For the text-containing cell, return its midpoint in [x, y] coordinate format. 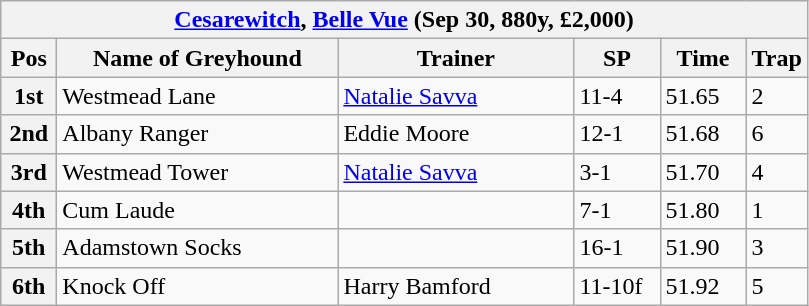
1 [776, 210]
Cum Laude [198, 210]
2 [776, 96]
Trap [776, 58]
Harry Bamford [456, 286]
12-1 [617, 134]
5 [776, 286]
Cesarewitch, Belle Vue (Sep 30, 880y, £2,000) [404, 20]
6 [776, 134]
Albany Ranger [198, 134]
51.70 [703, 172]
11-4 [617, 96]
7-1 [617, 210]
4th [29, 210]
4 [776, 172]
1st [29, 96]
Westmead Tower [198, 172]
3rd [29, 172]
51.68 [703, 134]
3 [776, 248]
51.80 [703, 210]
Time [703, 58]
Westmead Lane [198, 96]
5th [29, 248]
51.65 [703, 96]
Name of Greyhound [198, 58]
6th [29, 286]
51.90 [703, 248]
Adamstown Socks [198, 248]
51.92 [703, 286]
16-1 [617, 248]
Knock Off [198, 286]
Pos [29, 58]
11-10f [617, 286]
SP [617, 58]
Trainer [456, 58]
2nd [29, 134]
Eddie Moore [456, 134]
3-1 [617, 172]
